Output the [X, Y] coordinate of the center of the cell containing the given text.  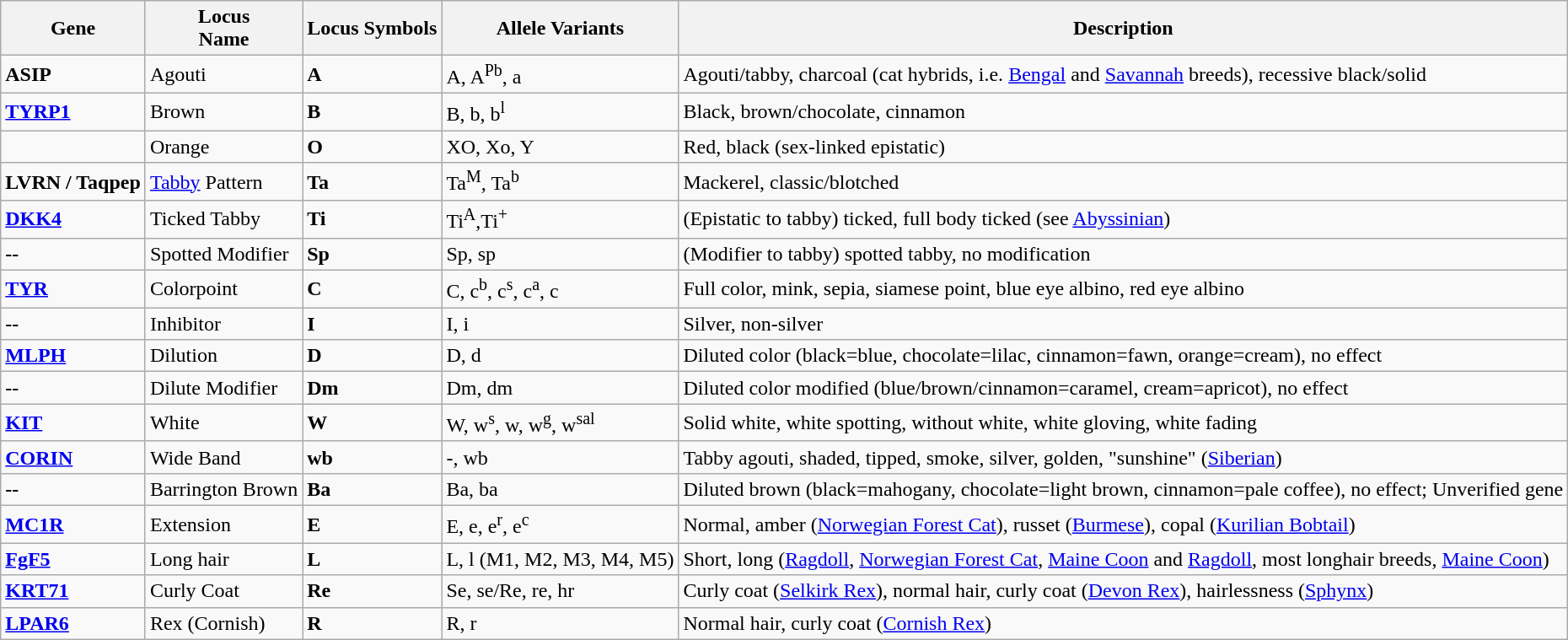
L [373, 559]
Diluted color modified (blue/brown/cinnamon=caramel, cream=apricot), no effect [1123, 388]
TiA,Ti+ [560, 219]
Mackerel, classic/blotched [1123, 182]
Extension [223, 524]
DKK4 [73, 219]
Dilution [223, 356]
Normal, amber (Norwegian Forest Cat), russet (Burmese), copal (Kurilian Bobtail) [1123, 524]
Long hair [223, 559]
Se, se/Re, re, hr [560, 591]
Black, brown/chocolate, cinnamon [1123, 111]
Dilute Modifier [223, 388]
LVRN / Taqpep [73, 182]
I, i [560, 324]
C [373, 288]
Colorpoint [223, 288]
-, wb [560, 457]
O [373, 147]
MC1R [73, 524]
CORIN [73, 457]
E, e, er, ec [560, 524]
Description [1123, 29]
Solid white, white spotting, without white, white gloving, white fading [1123, 423]
KIT [73, 423]
Agouti [223, 74]
KRT71 [73, 591]
W [373, 423]
Curly coat (Selkirk Rex), normal hair, curly coat (Devon Rex), hairlessness (Sphynx) [1123, 591]
Normal hair, curly coat (Cornish Rex) [1123, 623]
Ta [373, 182]
C, cb, cs, ca, c [560, 288]
White [223, 423]
Sp, sp [560, 254]
Barrington Brown [223, 490]
D, d [560, 356]
Dm, dm [560, 388]
TaM, Tab [560, 182]
Tabby agouti, shaded, tipped, smoke, silver, golden, "sunshine" (Siberian) [1123, 457]
Rex (Cornish) [223, 623]
Red, black (sex-linked epistatic) [1123, 147]
B, b, bl [560, 111]
Ti [373, 219]
Inhibitor [223, 324]
XO, Xo, Y [560, 147]
Full color, mink, sepia, siamese point, blue eye albino, red eye albino [1123, 288]
FgF5 [73, 559]
D [373, 356]
L, l (M1, M2, M3, M4, M5) [560, 559]
Sp [373, 254]
Short, long (Ragdoll, Norwegian Forest Cat, Maine Coon and Ragdoll, most longhair breeds, Maine Coon) [1123, 559]
Agouti/tabby, charcoal (cat hybrids, i.e. Bengal and Savannah breeds), recessive black/solid [1123, 74]
Dm [373, 388]
wb [373, 457]
Orange [223, 147]
Re [373, 591]
Spotted Modifier [223, 254]
A, APb, a [560, 74]
Diluted brown (black=mahogany, chocolate=light brown, cinnamon=pale coffee), no effect; Unverified gene [1123, 490]
Brown [223, 111]
B [373, 111]
TYRP1 [73, 111]
LocusName [223, 29]
(Modifier to tabby) spotted tabby, no modification [1123, 254]
Allele Variants [560, 29]
Ba [373, 490]
E [373, 524]
I [373, 324]
W, ws, w, wg, wsal [560, 423]
Silver, non-silver [1123, 324]
Wide Band [223, 457]
(Epistatic to tabby) ticked, full body ticked (see Abyssinian) [1123, 219]
LPAR6 [73, 623]
R [373, 623]
Ticked Tabby [223, 219]
Tabby Pattern [223, 182]
R, r [560, 623]
Gene [73, 29]
Diluted color (black=blue, chocolate=lilac, cinnamon=fawn, orange=cream), no effect [1123, 356]
MLPH [73, 356]
Locus Symbols [373, 29]
A [373, 74]
Curly Coat [223, 591]
Ba, ba [560, 490]
TYR [73, 288]
ASIP [73, 74]
